Scan for the cell matching the given text and deliver its (X, Y) coordinate at center. 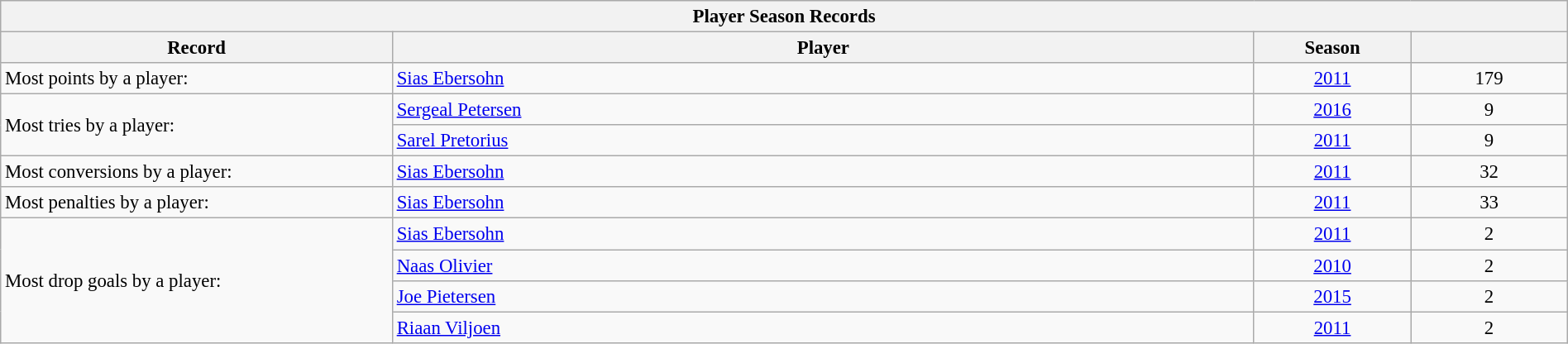
Most drop goals by a player: (197, 280)
Most penalties by a player: (197, 203)
Most tries by a player: (197, 126)
Player Season Records (784, 17)
2016 (1331, 110)
Riaan Viljoen (823, 327)
33 (1489, 203)
Season (1331, 48)
Sergeal Petersen (823, 110)
Joe Pietersen (823, 296)
Record (197, 48)
179 (1489, 79)
Sarel Pretorius (823, 141)
Most points by a player: (197, 79)
2010 (1331, 265)
Most conversions by a player: (197, 172)
2015 (1331, 296)
32 (1489, 172)
Naas Olivier (823, 265)
Player (823, 48)
